Detect which cell encompasses the target text, then output its (X, Y) center coordinate. 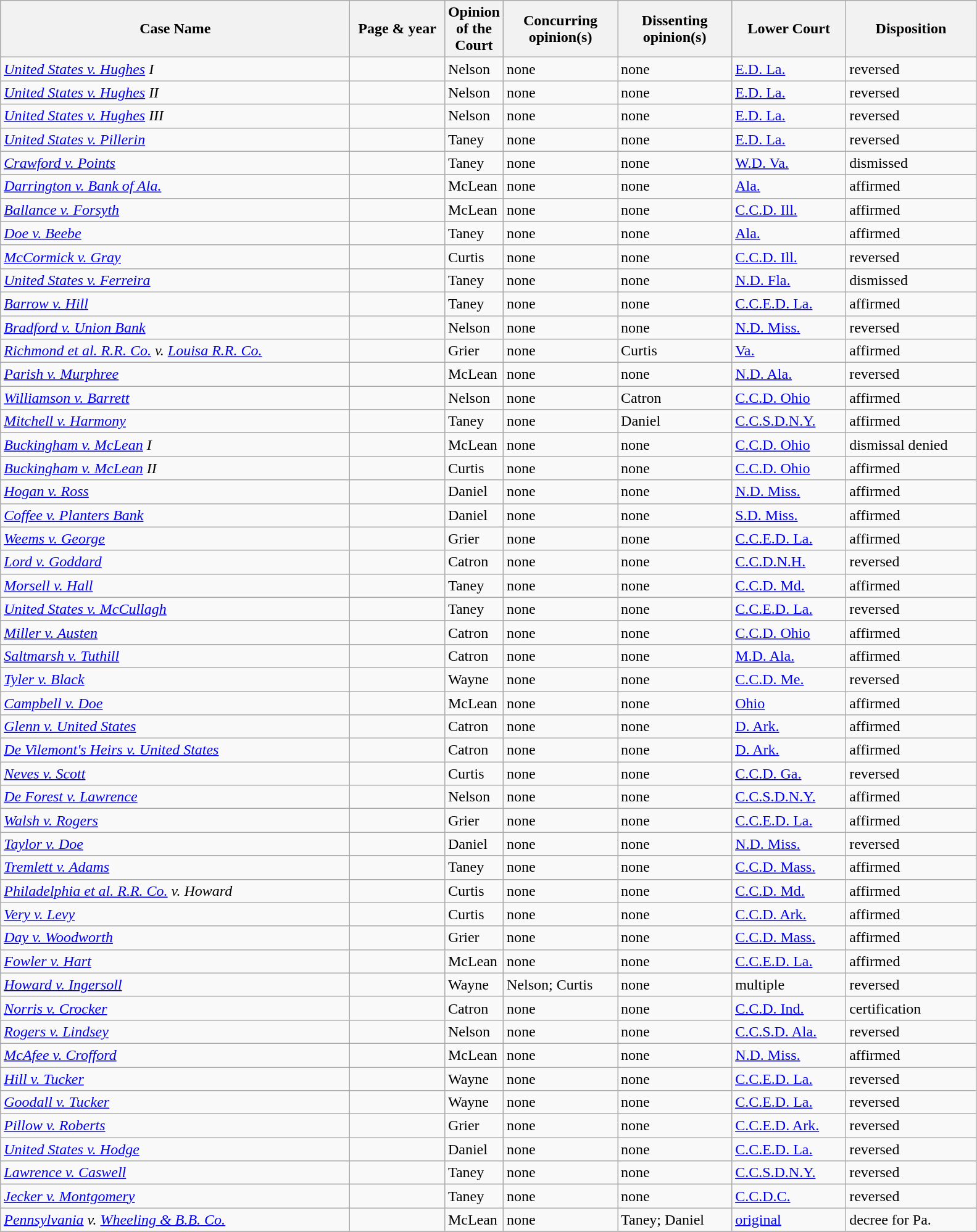
C.C.D.C. (789, 1196)
Mitchell v. Harmony (175, 421)
Parish v. Murphree (175, 374)
Lord v. Goddard (175, 562)
Buckingham v. McLean II (175, 468)
United States v. McCullagh (175, 609)
C.C.D. Ind. (789, 1008)
W.D. Va. (789, 163)
N.D. Ala. (789, 374)
Rogers v. Lindsey (175, 1031)
Richmond et al. R.R. Co. v. Louisa R.R. Co. (175, 351)
Lawrence v. Caswell (175, 1173)
Hogan v. Ross (175, 492)
Dissenting opinion(s) (675, 29)
Case Name (175, 29)
Walsh v. Rogers (175, 821)
United States v. Pillerin (175, 139)
Miller v. Austen (175, 632)
Taylor v. Doe (175, 844)
Crawford v. Points (175, 163)
Glenn v. United States (175, 727)
Nelson; Curtis (560, 985)
Saltmarsh v. Tuthill (175, 656)
Doe v. Beebe (175, 233)
Lower Court (789, 29)
original (789, 1220)
Campbell v. Doe (175, 703)
Philadelphia et al. R.R. Co. v. Howard (175, 891)
C.C.D. Ark. (789, 914)
Goodall v. Tucker (175, 1102)
Hill v. Tucker (175, 1079)
decree for Pa. (911, 1220)
Tremlett v. Adams (175, 867)
United States v. Hughes II (175, 93)
Williamson v. Barrett (175, 398)
Fowler v. Hart (175, 961)
Ohio (789, 703)
Weems v. George (175, 539)
Howard v. Ingersoll (175, 985)
Concurring opinion(s) (560, 29)
Page & year (397, 29)
Bradford v. Union Bank (175, 328)
Darrington v. Bank of Ala. (175, 186)
United States v. Ferreira (175, 280)
C.C.D. Ga. (789, 774)
certification (911, 1008)
Taney; Daniel (675, 1220)
Very v. Levy (175, 914)
De Vilemont's Heirs v. United States (175, 750)
S.D. Miss. (789, 515)
United States v. Hodge (175, 1149)
McAfee v. Crofford (175, 1055)
Barrow v. Hill (175, 304)
Va. (789, 351)
De Forest v. Lawrence (175, 797)
multiple (789, 985)
Neves v. Scott (175, 774)
dismissal denied (911, 445)
C.C.D.N.H. (789, 562)
C.C.D. Me. (789, 679)
Jecker v. Montgomery (175, 1196)
C.C.E.D. Ark. (789, 1126)
United States v. Hughes I (175, 69)
Coffee v. Planters Bank (175, 515)
N.D. Fla. (789, 280)
M.D. Ala. (789, 656)
Tyler v. Black (175, 679)
McCormick v. Gray (175, 257)
Norris v. Crocker (175, 1008)
Pillow v. Roberts (175, 1126)
Ballance v. Forsyth (175, 210)
Morsell v. Hall (175, 585)
Pennsylvania v. Wheeling & B.B. Co. (175, 1220)
C.C.S.D. Ala. (789, 1031)
United States v. Hughes III (175, 116)
Opinion of the Court (474, 29)
Buckingham v. McLean I (175, 445)
Day v. Woodworth (175, 938)
Disposition (911, 29)
